Scan for the cell matching the given text and deliver its [x, y] coordinate at center. 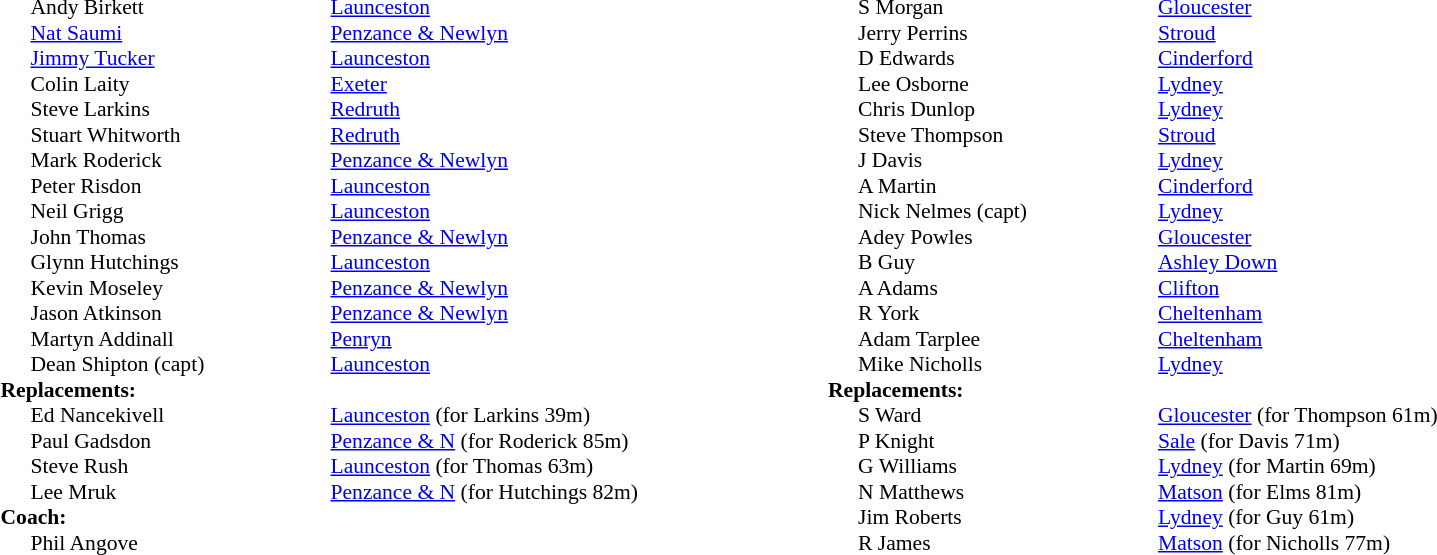
D Edwards [1008, 59]
G Williams [1008, 467]
S Ward [1008, 415]
Adam Tarplee [1008, 339]
Coach: [319, 517]
Jim Roberts [1008, 517]
Steve Rush [180, 467]
Glynn Hutchings [180, 263]
Adey Powles [1008, 237]
Jerry Perrins [1008, 33]
Peter Risdon [180, 186]
Launceston (for Larkins 39m) [484, 415]
Stuart Whitworth [180, 135]
Ed Nancekivell [180, 415]
Penzance & N (for Roderick 85m) [484, 441]
Nat Saumi [180, 33]
Dean Shipton (capt) [180, 365]
John Thomas [180, 237]
Launceston (for Thomas 63m) [484, 467]
Neil Grigg [180, 211]
R York [1008, 313]
Kevin Moseley [180, 288]
Chris Dunlop [1008, 109]
Jason Atkinson [180, 313]
Steve Larkins [180, 109]
Jimmy Tucker [180, 59]
J Davis [1008, 161]
N Matthews [1008, 492]
Penryn [484, 339]
Lee Mruk [180, 492]
A Adams [1008, 288]
Steve Thompson [1008, 135]
P Knight [1008, 441]
Penzance & N (for Hutchings 82m) [484, 492]
A Martin [1008, 186]
Nick Nelmes (capt) [1008, 211]
Colin Laity [180, 84]
Replacements: [319, 390]
Martyn Addinall [180, 339]
B Guy [1008, 263]
Lee Osborne [1008, 84]
Exeter [484, 84]
Mike Nicholls [1008, 365]
Mark Roderick [180, 161]
Paul Gadsdon [180, 441]
